From the cell containing the given text, extract its center point as (x, y) coordinate. 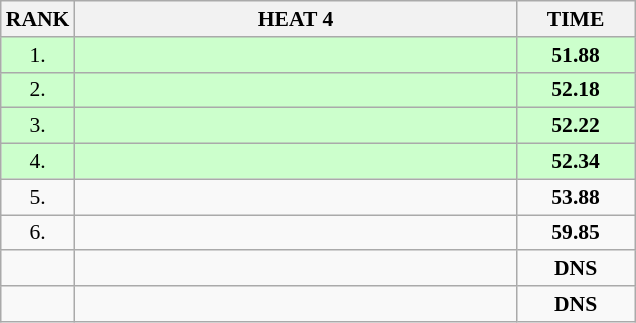
2. (38, 90)
59.85 (576, 233)
52.22 (576, 126)
6. (38, 233)
4. (38, 162)
1. (38, 55)
53.88 (576, 197)
3. (38, 126)
5. (38, 197)
TIME (576, 19)
52.34 (576, 162)
52.18 (576, 90)
51.88 (576, 55)
HEAT 4 (295, 19)
RANK (38, 19)
